Provide the (X, Y) coordinate of the cell's center where the given text is located.  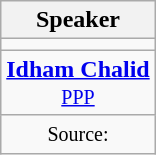
Speaker (78, 20)
Idham ChalidPPP (78, 82)
Source: (78, 134)
